Pinpoint the cell where the given text exists, returning its [x, y] midpoint coordinate. 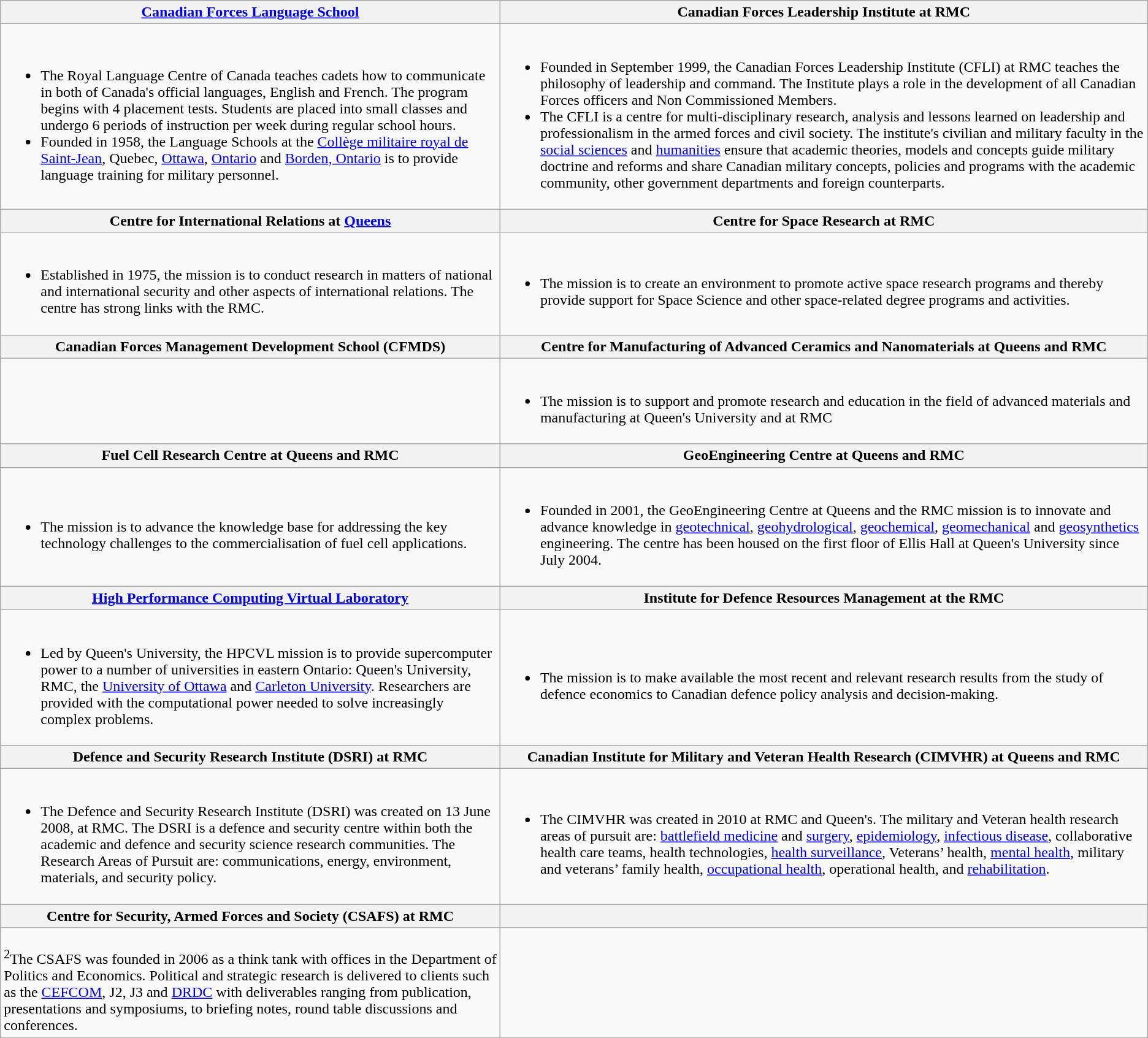
Centre for International Relations at Queens [250, 221]
Canadian Forces Language School [250, 12]
Centre for Space Research at RMC [824, 221]
The mission is to support and promote research and education in the field of advanced materials and manufacturing at Queen's University and at RMC [824, 401]
Canadian Forces Management Development School (CFMDS) [250, 346]
The mission is to advance the knowledge base for addressing the key technology challenges to the commercialisation of fuel cell applications. [250, 527]
Institute for Defence Resources Management at the RMC [824, 598]
Canadian Forces Leadership Institute at RMC [824, 12]
Canadian Institute for Military and Veteran Health Research (CIMVHR) at Queens and RMC [824, 757]
Defence and Security Research Institute (DSRI) at RMC [250, 757]
Centre for Manufacturing of Advanced Ceramics and Nanomaterials at Queens and RMC [824, 346]
Fuel Cell Research Centre at Queens and RMC [250, 456]
GeoEngineering Centre at Queens and RMC [824, 456]
High Performance Computing Virtual Laboratory [250, 598]
Centre for Security, Armed Forces and Society (CSAFS) at RMC [250, 915]
